Extract the [x, y] coordinate from the center of the cell holding the provided text.  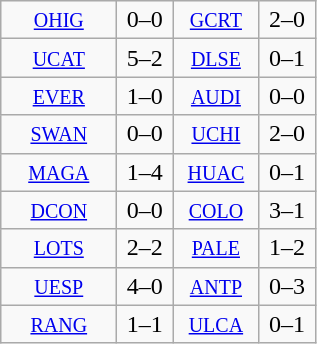
DLSE [216, 58]
LOTS [59, 248]
MAGA [59, 172]
UCHI [216, 134]
AUDI [216, 96]
UCAT [59, 58]
SWAN [59, 134]
1–2 [287, 248]
2–2 [145, 248]
1–4 [145, 172]
OHIG [59, 20]
1–1 [145, 324]
COLO [216, 210]
ANTP [216, 286]
UESP [59, 286]
5–2 [145, 58]
DCON [59, 210]
RANG [59, 324]
4–0 [145, 286]
HUAC [216, 172]
GCRT [216, 20]
PALE [216, 248]
EVER [59, 96]
0–3 [287, 286]
1–0 [145, 96]
3–1 [287, 210]
ULCA [216, 324]
